Return [x, y] of the center of cell containing provided text 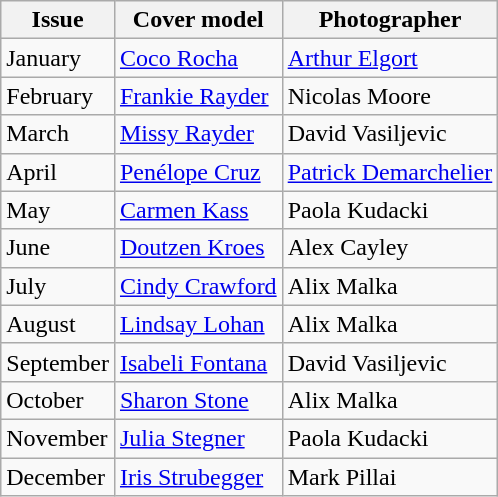
October [58, 400]
Arthur Elgort [390, 58]
May [58, 210]
Carmen Kass [198, 210]
March [58, 134]
Julia Stegner [198, 438]
Frankie Rayder [198, 96]
Isabeli Fontana [198, 362]
Alex Cayley [390, 248]
Doutzen Kroes [198, 248]
June [58, 248]
July [58, 286]
Coco Rocha [198, 58]
April [58, 172]
Missy Rayder [198, 134]
January [58, 58]
Penélope Cruz [198, 172]
Lindsay Lohan [198, 324]
Sharon Stone [198, 400]
Cover model [198, 20]
Nicolas Moore [390, 96]
Issue [58, 20]
August [58, 324]
Photographer [390, 20]
Iris Strubegger [198, 477]
November [58, 438]
December [58, 477]
September [58, 362]
February [58, 96]
Mark Pillai [390, 477]
Patrick Demarchelier [390, 172]
Cindy Crawford [198, 286]
